Scan for the cell matching the given text and deliver its [x, y] coordinate at center. 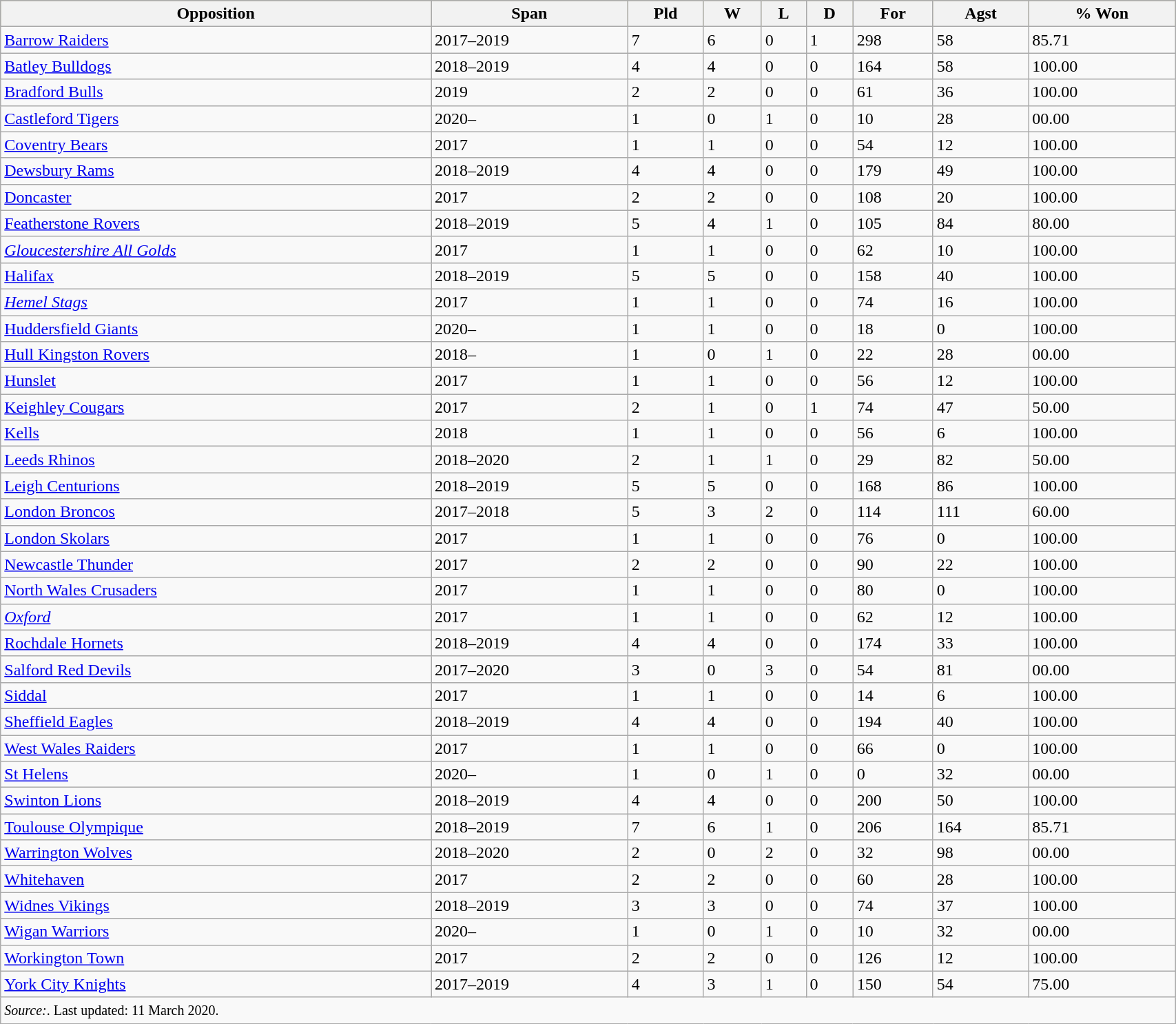
Dewsbury Rams [216, 171]
206 [893, 827]
81 [981, 669]
Hunslet [216, 381]
Rochdale Hornets [216, 643]
Sheffield Eagles [216, 721]
Source:. Last updated: 11 March 2020. [588, 1010]
200 [893, 801]
2019 [530, 92]
% Won [1102, 14]
90 [893, 564]
Widnes Vikings [216, 905]
50 [981, 801]
St Helens [216, 775]
194 [893, 721]
York City Knights [216, 984]
174 [893, 643]
Warrington Wolves [216, 853]
L [784, 14]
Coventry Bears [216, 145]
76 [893, 538]
Barrow Raiders [216, 40]
158 [893, 276]
Halifax [216, 276]
North Wales Crusaders [216, 591]
179 [893, 171]
82 [981, 460]
80.00 [1102, 223]
2018– [530, 355]
Hemel Stags [216, 302]
Gloucestershire All Golds [216, 249]
168 [893, 486]
298 [893, 40]
2017–2020 [530, 669]
Opposition [216, 14]
33 [981, 643]
Huddersfield Giants [216, 329]
W [732, 14]
Castleford Tigers [216, 119]
126 [893, 958]
Agst [981, 14]
Leeds Rhinos [216, 460]
Hull Kingston Rovers [216, 355]
Toulouse Olympique [216, 827]
Swinton Lions [216, 801]
47 [981, 407]
66 [893, 748]
150 [893, 984]
2017–2018 [530, 512]
Whitehaven [216, 879]
London Skolars [216, 538]
80 [893, 591]
105 [893, 223]
For [893, 14]
98 [981, 853]
49 [981, 171]
Batley Bulldogs [216, 66]
37 [981, 905]
London Broncos [216, 512]
Featherstone Rovers [216, 223]
Keighley Cougars [216, 407]
60 [893, 879]
61 [893, 92]
29 [893, 460]
108 [893, 197]
84 [981, 223]
Pld [666, 14]
16 [981, 302]
Bradford Bulls [216, 92]
111 [981, 512]
Siddal [216, 695]
14 [893, 695]
75.00 [1102, 984]
Doncaster [216, 197]
West Wales Raiders [216, 748]
36 [981, 92]
114 [893, 512]
60.00 [1102, 512]
Wigan Warriors [216, 932]
Span [530, 14]
86 [981, 486]
D [829, 14]
Oxford [216, 617]
Kells [216, 433]
Workington Town [216, 958]
Newcastle Thunder [216, 564]
Leigh Centurions [216, 486]
20 [981, 197]
18 [893, 329]
2018 [530, 433]
Salford Red Devils [216, 669]
